Output the [x, y] coordinate of the center of the cell containing the given text.  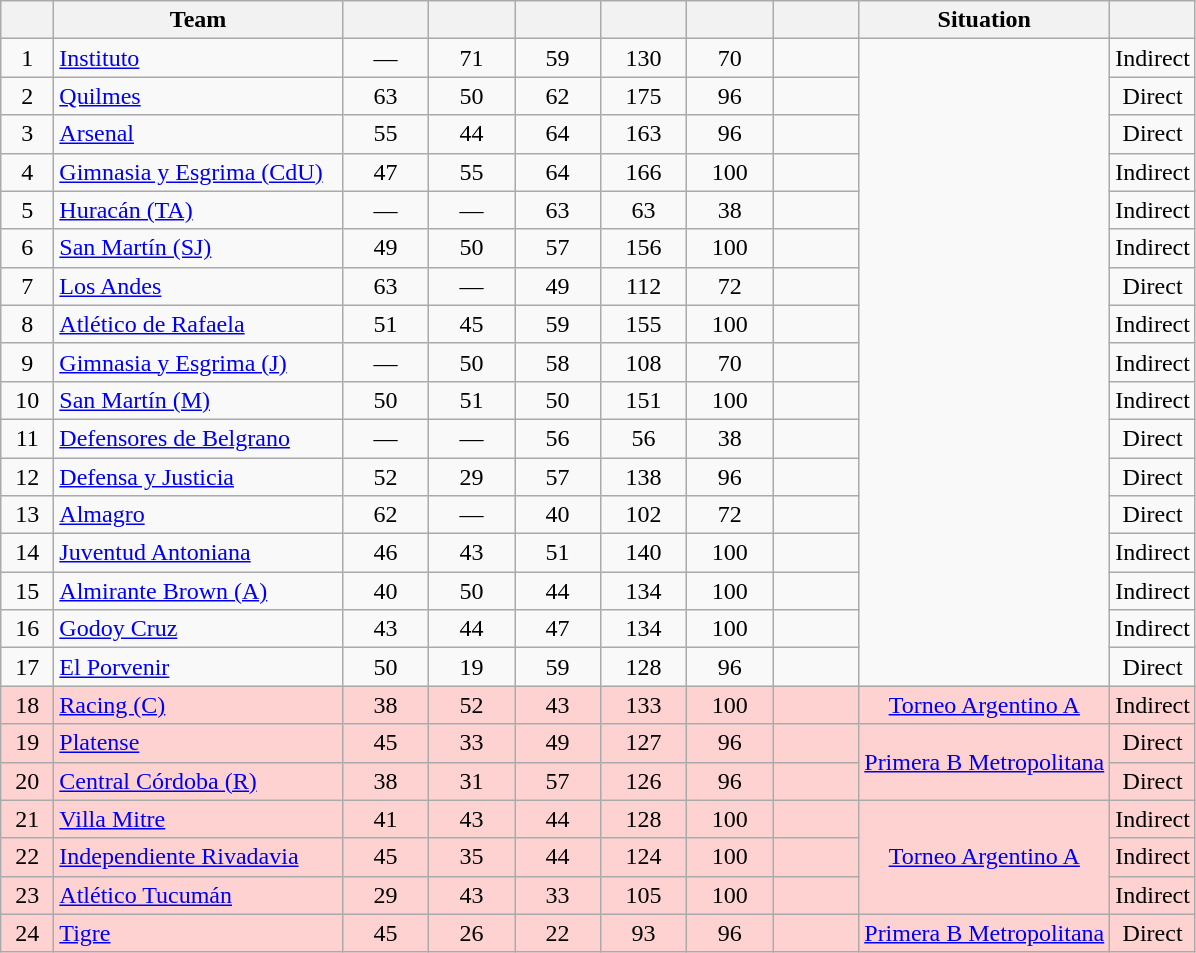
1 [28, 58]
Situation [984, 20]
112 [644, 286]
Arsenal [198, 134]
Gimnasia y Esgrima (CdU) [198, 172]
Independiente Rivadavia [198, 857]
10 [28, 400]
16 [28, 629]
El Porvenir [198, 667]
18 [28, 705]
13 [28, 515]
9 [28, 362]
5 [28, 210]
San Martín (SJ) [198, 248]
156 [644, 248]
46 [385, 553]
127 [644, 743]
San Martín (M) [198, 400]
4 [28, 172]
71 [471, 58]
Quilmes [198, 96]
Instituto [198, 58]
Atlético de Rafaela [198, 324]
23 [28, 895]
140 [644, 553]
8 [28, 324]
Almirante Brown (A) [198, 591]
2 [28, 96]
Racing (C) [198, 705]
105 [644, 895]
151 [644, 400]
124 [644, 857]
163 [644, 134]
Gimnasia y Esgrima (J) [198, 362]
93 [644, 933]
Tigre [198, 933]
166 [644, 172]
Defensores de Belgrano [198, 438]
58 [557, 362]
20 [28, 781]
14 [28, 553]
138 [644, 477]
Huracán (TA) [198, 210]
7 [28, 286]
Platense [198, 743]
31 [471, 781]
Almagro [198, 515]
Central Córdoba (R) [198, 781]
6 [28, 248]
133 [644, 705]
15 [28, 591]
130 [644, 58]
41 [385, 819]
Atlético Tucumán [198, 895]
11 [28, 438]
175 [644, 96]
17 [28, 667]
12 [28, 477]
Villa Mitre [198, 819]
Los Andes [198, 286]
Team [198, 20]
Defensa y Justicia [198, 477]
126 [644, 781]
26 [471, 933]
35 [471, 857]
21 [28, 819]
Juventud Antoniana [198, 553]
155 [644, 324]
24 [28, 933]
102 [644, 515]
3 [28, 134]
Godoy Cruz [198, 629]
108 [644, 362]
